Scan for the cell matching the given text and deliver its (X, Y) coordinate at center. 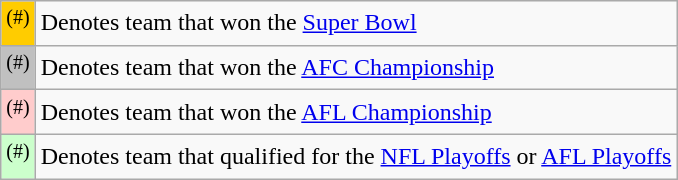
Denotes team that won the AFC Championship (356, 68)
Denotes team that won the Super Bowl (356, 24)
Denotes team that won the AFL Championship (356, 112)
Denotes team that qualified for the NFL Playoffs or AFL Playoffs (356, 156)
